Output the (x, y) coordinate of the center of the cell containing the given text.  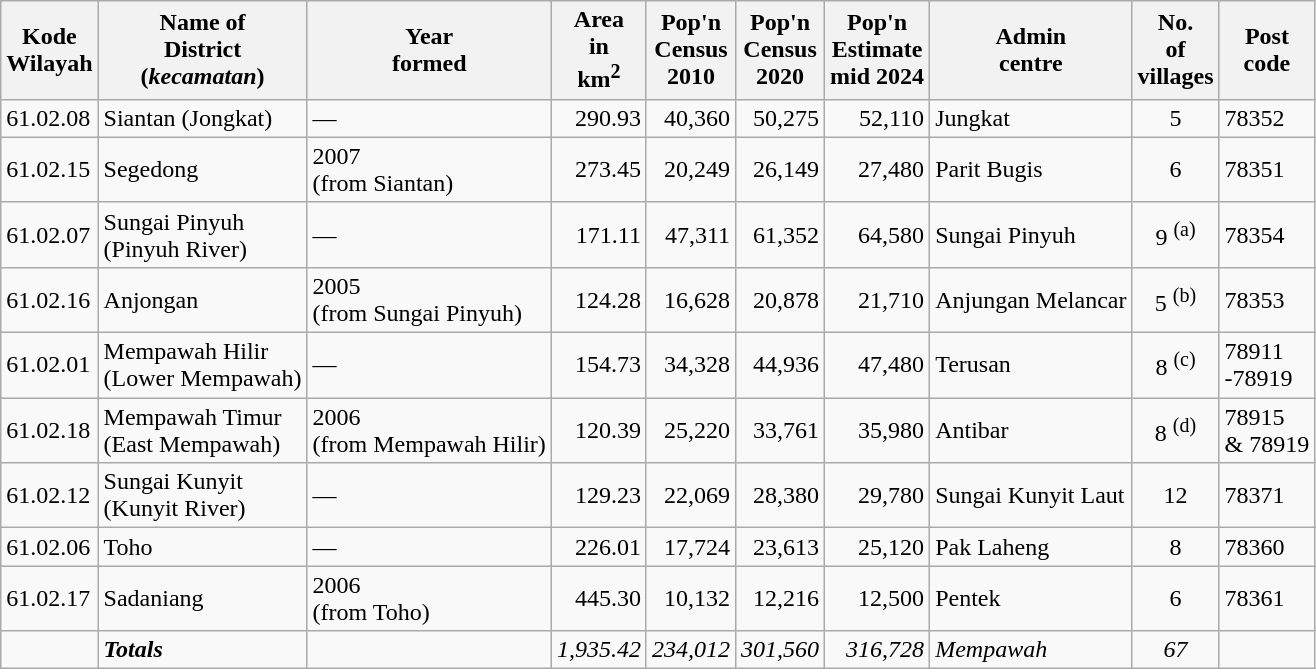
8 (c) (1176, 366)
Name ofDistrict(kecamatan) (202, 50)
2006(from Mempawah Hilir) (429, 430)
Antibar (1031, 430)
5 (b) (1176, 300)
17,724 (690, 547)
No.ofvillages (1176, 50)
234,012 (690, 650)
Sungai Pinyuh (Pinyuh River) (202, 234)
124.28 (598, 300)
29,780 (878, 496)
1,935.42 (598, 650)
Pentek (1031, 598)
16,628 (690, 300)
61.02.18 (50, 430)
78915& 78919 (1267, 430)
33,761 (780, 430)
Sungai Pinyuh (1031, 234)
Mempawah Timur (East Mempawah) (202, 430)
78351 (1267, 170)
61.02.01 (50, 366)
10,132 (690, 598)
8 (1176, 547)
78354 (1267, 234)
20,249 (690, 170)
301,560 (780, 650)
21,710 (878, 300)
44,936 (780, 366)
78911-78919 (1267, 366)
23,613 (780, 547)
445.30 (598, 598)
129.23 (598, 496)
Mempawah (1031, 650)
Jungkat (1031, 118)
61.02.16 (50, 300)
2006(from Toho) (429, 598)
Kode Wilayah (50, 50)
20,878 (780, 300)
Siantan (Jongkat) (202, 118)
Pak Laheng (1031, 547)
78352 (1267, 118)
34,328 (690, 366)
78360 (1267, 547)
61.02.12 (50, 496)
Totals (202, 650)
Pop'nEstimatemid 2024 (878, 50)
12,500 (878, 598)
Pop'nCensus2010 (690, 50)
47,480 (878, 366)
Area inkm2 (598, 50)
78353 (1267, 300)
27,480 (878, 170)
64,580 (878, 234)
Sungai Kunyit Laut (1031, 496)
154.73 (598, 366)
25,220 (690, 430)
5 (1176, 118)
61,352 (780, 234)
61.02.08 (50, 118)
61.02.17 (50, 598)
316,728 (878, 650)
Terusan (1031, 366)
50,275 (780, 118)
Anjungan Melancar (1031, 300)
Segedong (202, 170)
171.11 (598, 234)
Parit Bugis (1031, 170)
12,216 (780, 598)
Postcode (1267, 50)
Toho (202, 547)
Admincentre (1031, 50)
Yearformed (429, 50)
61.02.06 (50, 547)
120.39 (598, 430)
61.02.07 (50, 234)
67 (1176, 650)
78361 (1267, 598)
226.01 (598, 547)
47,311 (690, 234)
35,980 (878, 430)
Mempawah Hilir (Lower Mempawah) (202, 366)
52,110 (878, 118)
Anjongan (202, 300)
Sadaniang (202, 598)
26,149 (780, 170)
273.45 (598, 170)
12 (1176, 496)
2007(from Siantan) (429, 170)
22,069 (690, 496)
8 (d) (1176, 430)
25,120 (878, 547)
61.02.15 (50, 170)
290.93 (598, 118)
Pop'nCensus2020 (780, 50)
Sungai Kunyit (Kunyit River) (202, 496)
40,360 (690, 118)
78371 (1267, 496)
2005(from Sungai Pinyuh) (429, 300)
9 (a) (1176, 234)
28,380 (780, 496)
